Capture the cell that displays the provided text and extract its [x, y] central coordinate. 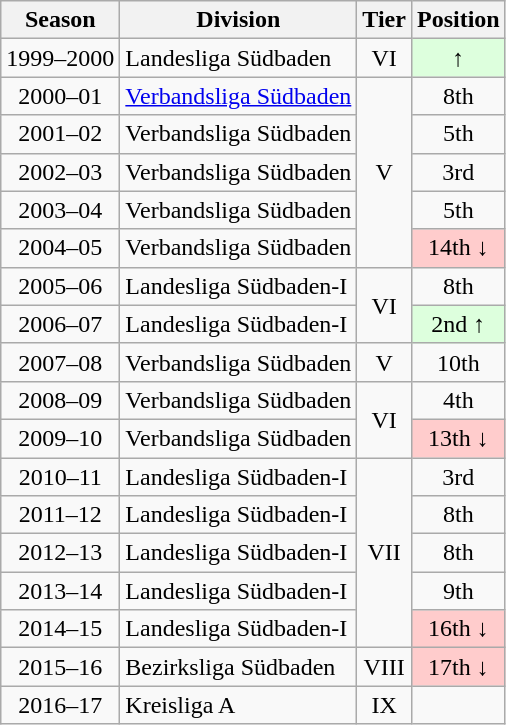
↑ [458, 58]
10th [458, 362]
Tier [384, 20]
Division [238, 20]
2004–05 [60, 248]
2007–08 [60, 362]
1999–2000 [60, 58]
2009–10 [60, 438]
2008–09 [60, 400]
2013–14 [60, 591]
2002–03 [60, 172]
IX [384, 705]
2012–13 [60, 553]
Kreisliga A [238, 705]
Bezirksliga Südbaden [238, 667]
16th ↓ [458, 629]
Season [60, 20]
VIII [384, 667]
9th [458, 591]
2001–02 [60, 134]
2010–11 [60, 477]
2014–15 [60, 629]
VII [384, 553]
13th ↓ [458, 438]
2000–01 [60, 96]
2006–07 [60, 324]
2015–16 [60, 667]
2003–04 [60, 210]
Landesliga Südbaden [238, 58]
2011–12 [60, 515]
2016–17 [60, 705]
4th [458, 400]
2nd ↑ [458, 324]
14th ↓ [458, 248]
2005–06 [60, 286]
Position [458, 20]
17th ↓ [458, 667]
